Search for the cell housing the specified text and yield its (X, Y) center coordinate. 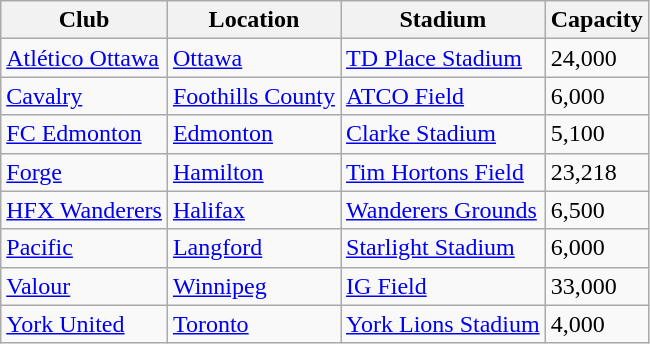
Starlight Stadium (444, 248)
24,000 (596, 58)
Atlético Ottawa (84, 58)
Clarke Stadium (444, 134)
Location (254, 20)
33,000 (596, 286)
4,000 (596, 324)
Pacific (84, 248)
Capacity (596, 20)
York United (84, 324)
Edmonton (254, 134)
TD Place Stadium (444, 58)
Foothills County (254, 96)
HFX Wanderers (84, 210)
Hamilton (254, 172)
Cavalry (84, 96)
York Lions Stadium (444, 324)
Toronto (254, 324)
Langford (254, 248)
5,100 (596, 134)
Ottawa (254, 58)
Winnipeg (254, 286)
Valour (84, 286)
Forge (84, 172)
IG Field (444, 286)
Stadium (444, 20)
Halifax (254, 210)
6,500 (596, 210)
Tim Hortons Field (444, 172)
ATCO Field (444, 96)
23,218 (596, 172)
FC Edmonton (84, 134)
Club (84, 20)
Wanderers Grounds (444, 210)
